Output the [x, y] coordinate of the center of the cell containing the given text.  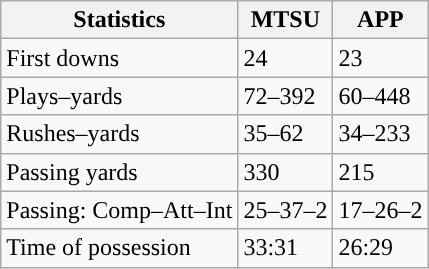
Passing yards [120, 172]
215 [380, 172]
First downs [120, 58]
34–233 [380, 134]
Plays–yards [120, 96]
24 [286, 58]
APP [380, 20]
Passing: Comp–Att–Int [120, 210]
Rushes–yards [120, 134]
330 [286, 172]
MTSU [286, 20]
23 [380, 58]
33:31 [286, 248]
Time of possession [120, 248]
26:29 [380, 248]
25–37–2 [286, 210]
72–392 [286, 96]
17–26–2 [380, 210]
Statistics [120, 20]
60–448 [380, 96]
35–62 [286, 134]
